Locate the cell with the specified text and output its (x, y) center coordinate. 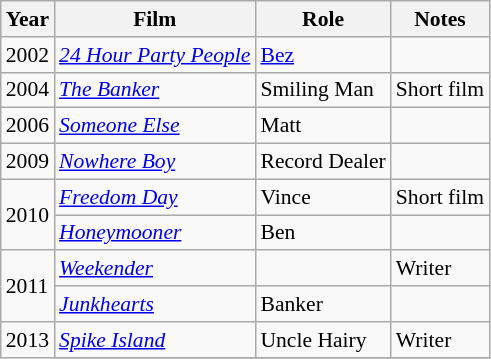
Junkhearts (154, 304)
Uncle Hairy (322, 340)
Film (154, 19)
Matt (322, 126)
Year (28, 19)
Someone Else (154, 126)
2006 (28, 126)
2002 (28, 55)
Spike Island (154, 340)
Record Dealer (322, 162)
Vince (322, 197)
Bez (322, 55)
Banker (322, 304)
Smiling Man (322, 90)
2013 (28, 340)
Ben (322, 233)
The Banker (154, 90)
2004 (28, 90)
2009 (28, 162)
Freedom Day (154, 197)
Honeymooner (154, 233)
Weekender (154, 269)
Notes (440, 19)
2010 (28, 214)
24 Hour Party People (154, 55)
2011 (28, 286)
Role (322, 19)
Nowhere Boy (154, 162)
